Locate the cell with the specified text and output its [X, Y] center coordinate. 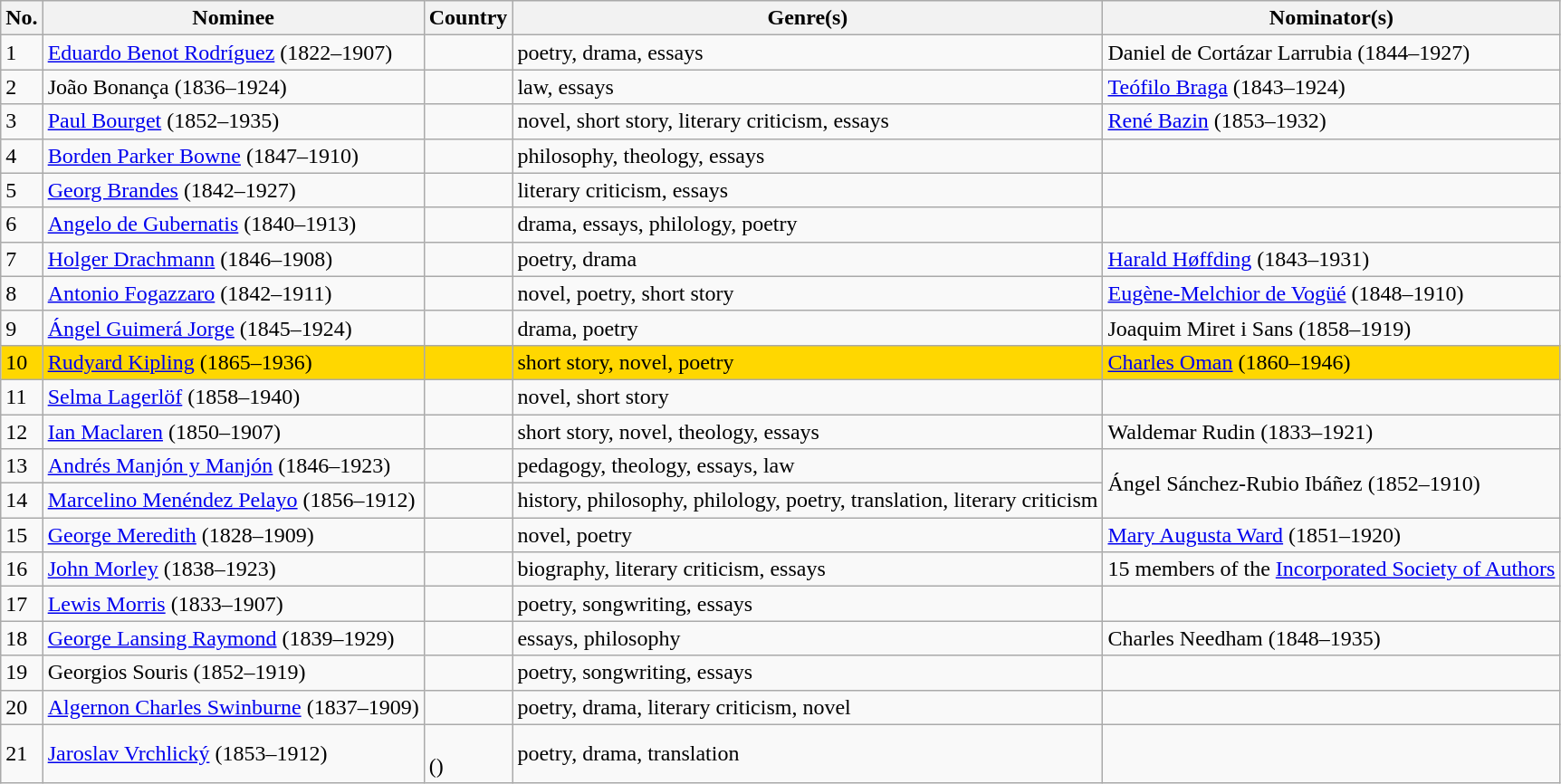
Jaroslav Vrchlický (1853–1912) [234, 753]
2 [22, 87]
Selma Lagerlöf (1858–1940) [234, 397]
Ian Maclaren (1850–1907) [234, 432]
novel, poetry [808, 535]
poetry, drama, translation [808, 753]
Lewis Morris (1833–1907) [234, 604]
14 [22, 501]
biography, literary criticism, essays [808, 569]
Andrés Manjón y Manjón (1846–1923) [234, 466]
Holger Drachmann (1846–1908) [234, 259]
novel, short story [808, 397]
16 [22, 569]
George Lansing Raymond (1839–1929) [234, 638]
drama, poetry [808, 328]
10 [22, 362]
Eduardo Benot Rodríguez (1822–1907) [234, 53]
pedagogy, theology, essays, law [808, 466]
4 [22, 156]
Ángel Sánchez-Rubio Ibáñez (1852–1910) [1331, 483]
5 [22, 190]
() [468, 753]
20 [22, 707]
Ángel Guimerá Jorge (1845–1924) [234, 328]
poetry, drama, literary criticism, novel [808, 707]
11 [22, 397]
philosophy, theology, essays [808, 156]
Waldemar Rudin (1833–1921) [1331, 432]
No. [22, 18]
poetry, drama, essays [808, 53]
Mary Augusta Ward (1851–1920) [1331, 535]
18 [22, 638]
René Bazin (1853–1932) [1331, 121]
Borden Parker Bowne (1847–1910) [234, 156]
17 [22, 604]
13 [22, 466]
John Morley (1838–1923) [234, 569]
Marcelino Menéndez Pelayo (1856–1912) [234, 501]
Antonio Fogazzaro (1842–1911) [234, 293]
3 [22, 121]
19 [22, 673]
Charles Oman (1860–1946) [1331, 362]
Country [468, 18]
Angelo de Gubernatis (1840–1913) [234, 225]
novel, short story, literary criticism, essays [808, 121]
drama, essays, philology, poetry [808, 225]
Algernon Charles Swinburne (1837–1909) [234, 707]
Nominee [234, 18]
Daniel de Cortázar Larrubia (1844–1927) [1331, 53]
João Bonança (1836–1924) [234, 87]
Charles Needham (1848–1935) [1331, 638]
Eugène-Melchior de Vogüé (1848–1910) [1331, 293]
6 [22, 225]
history, philosophy, philology, poetry, translation, literary criticism [808, 501]
Georg Brandes (1842–1927) [234, 190]
Genre(s) [808, 18]
Harald Høffding (1843–1931) [1331, 259]
law, essays [808, 87]
Nominator(s) [1331, 18]
Paul Bourget (1852–1935) [234, 121]
essays, philosophy [808, 638]
Teófilo Braga (1843–1924) [1331, 87]
George Meredith (1828–1909) [234, 535]
7 [22, 259]
8 [22, 293]
Joaquim Miret i Sans (1858–1919) [1331, 328]
Georgios Souris (1852–1919) [234, 673]
short story, novel, theology, essays [808, 432]
poetry, drama [808, 259]
literary criticism, essays [808, 190]
1 [22, 53]
9 [22, 328]
21 [22, 753]
15 [22, 535]
short story, novel, poetry [808, 362]
12 [22, 432]
15 members of the Incorporated Society of Authors [1331, 569]
novel, poetry, short story [808, 293]
Rudyard Kipling (1865–1936) [234, 362]
